Output the (X, Y) coordinate of the center of the cell containing the given text.  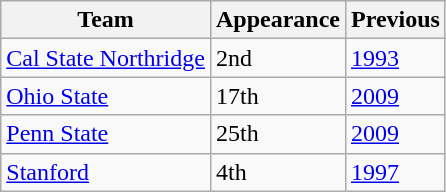
Team (106, 20)
1997 (395, 172)
1993 (395, 58)
Stanford (106, 172)
Ohio State (106, 96)
25th (278, 134)
Previous (395, 20)
Appearance (278, 20)
Cal State Northridge (106, 58)
Penn State (106, 134)
17th (278, 96)
4th (278, 172)
2nd (278, 58)
